Find where the given text appears and provide that cell's center as [x, y] coordinate. 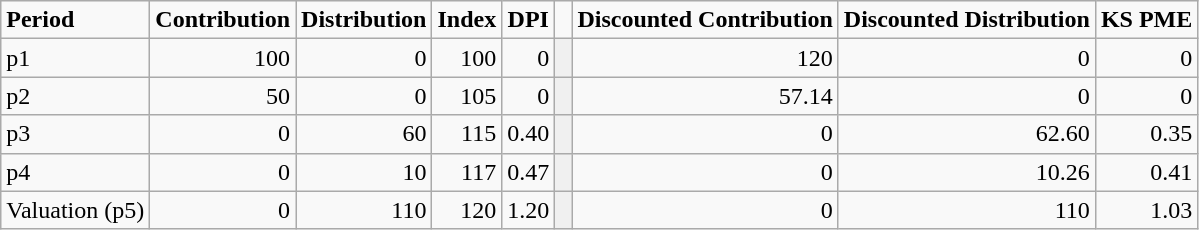
p4 [76, 172]
0.40 [528, 134]
Valuation (p5) [76, 210]
p2 [76, 96]
1.03 [1146, 210]
105 [467, 96]
57.14 [705, 96]
0.35 [1146, 134]
Distribution [364, 20]
0.47 [528, 172]
p1 [76, 58]
Discounted Distribution [966, 20]
p3 [76, 134]
DPI [528, 20]
Discounted Contribution [705, 20]
62.60 [966, 134]
0.41 [1146, 172]
10 [364, 172]
Period [76, 20]
115 [467, 134]
117 [467, 172]
50 [223, 96]
Contribution [223, 20]
1.20 [528, 210]
Index [467, 20]
60 [364, 134]
KS PME [1146, 20]
10.26 [966, 172]
